From the cell containing the given text, extract its center point as (X, Y) coordinate. 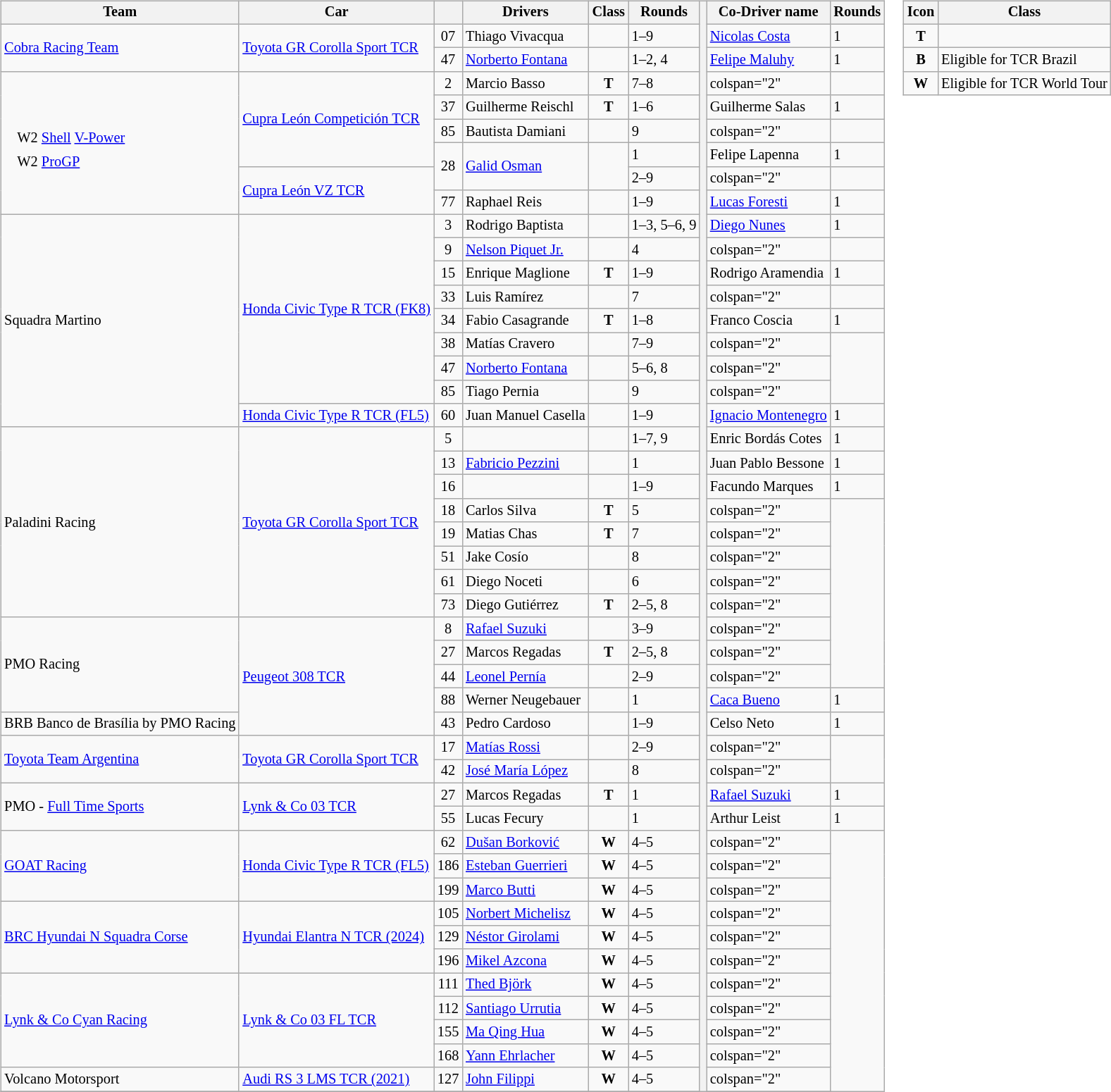
Marco Butti (526, 890)
Werner Neugebauer (526, 700)
Santiago Urrutia (526, 1008)
44 (448, 676)
105 (448, 914)
88 (448, 700)
199 (448, 890)
Yann Ehrlacher (526, 1056)
129 (448, 937)
Dušan Borković (526, 843)
W2 ProGP (70, 163)
Marcio Basso (526, 84)
Lucas Fecury (526, 819)
6 (664, 581)
Hyundai Elantra N TCR (2024) (337, 937)
Icon (921, 13)
1–2, 4 (664, 60)
Squadra Martino (120, 321)
Lynk & Co 03 FL TCR (337, 1020)
Thed Björk (526, 985)
Cupra León VZ TCR (337, 190)
127 (448, 1079)
Car (337, 13)
Diego Gutiérrez (526, 605)
112 (448, 1008)
37 (448, 107)
W2 Shell V-Power W2 ProGP (120, 143)
4 (664, 249)
Matías Cravero (526, 345)
155 (448, 1032)
Nelson Piquet Jr. (526, 249)
Lynk & Co Cyan Racing (120, 1020)
38 (448, 345)
Peugeot 308 TCR (337, 676)
1–7, 9 (664, 439)
1–6 (664, 107)
Felipe Lapenna (769, 155)
Team (120, 13)
Felipe Maluhy (769, 60)
Fabio Casagrande (526, 321)
60 (448, 416)
Leonel Pernía (526, 676)
Luis Ramírez (526, 297)
Matias Chas (526, 534)
Enric Bordás Cotes (769, 439)
Tiago Pernia (526, 392)
Caca Bueno (769, 700)
19 (448, 534)
33 (448, 297)
18 (448, 510)
Carlos Silva (526, 510)
34 (448, 321)
Juan Manuel Casella (526, 416)
7–9 (664, 345)
Raphael Reis (526, 202)
Celso Neto (769, 724)
42 (448, 771)
43 (448, 724)
55 (448, 819)
José María López (526, 771)
Thiago Vivacqua (526, 36)
Bautista Damiani (526, 131)
1–3, 5–6, 9 (664, 226)
Pedro Cardoso (526, 724)
3–9 (664, 629)
Juan Pablo Bessone (769, 463)
77 (448, 202)
Guilherme Reischl (526, 107)
W2 Shell V-Power (70, 137)
Lucas Foresti (769, 202)
17 (448, 747)
15 (448, 273)
13 (448, 463)
3 (448, 226)
16 (448, 487)
2 (448, 84)
Jake Cosío (526, 558)
Ignacio Montenegro (769, 416)
Eligible for TCR Brazil (1024, 60)
168 (448, 1056)
51 (448, 558)
186 (448, 866)
5–6, 8 (664, 368)
Paladini Racing (120, 521)
GOAT Racing (120, 867)
Fabricio Pezzini (526, 463)
Drivers (526, 13)
62 (448, 843)
Cobra Racing Team (120, 48)
1–8 (664, 321)
Co-Driver name (769, 13)
Audi RS 3 LMS TCR (2021) (337, 1079)
Néstor Girolami (526, 937)
61 (448, 581)
Mikel Azcona (526, 961)
Honda Civic Type R TCR (FK8) (337, 309)
Diego Nunes (769, 226)
BRC Hyundai N Squadra Corse (120, 937)
Facundo Marques (769, 487)
Enrique Maglione (526, 273)
Rodrigo Aramendia (769, 273)
7–8 (664, 84)
Matías Rossi (526, 747)
PMO Racing (120, 665)
Franco Coscia (769, 321)
73 (448, 605)
Guilherme Salas (769, 107)
John Filippi (526, 1079)
Esteban Guerrieri (526, 866)
Norbert Michelisz (526, 914)
111 (448, 985)
Nicolas Costa (769, 36)
196 (448, 961)
Volcano Motorsport (120, 1079)
Eligible for TCR World Tour (1024, 84)
Rodrigo Baptista (526, 226)
B (921, 60)
Ma Qing Hua (526, 1032)
BRB Banco de Brasília by PMO Racing (120, 724)
07 (448, 36)
Diego Noceti (526, 581)
28 (448, 166)
PMO - Full Time Sports (120, 806)
Cupra León Competición TCR (337, 120)
Lynk & Co 03 TCR (337, 806)
Toyota Team Argentina (120, 759)
Galid Osman (526, 166)
Arthur Leist (769, 819)
